Locate the cell with the specified text and output its [x, y] center coordinate. 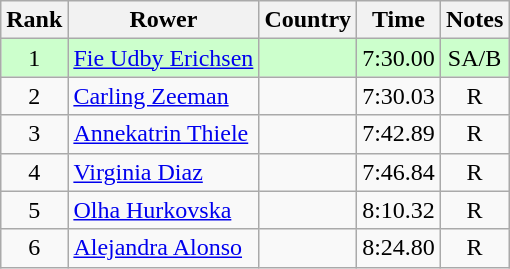
Rank [34, 20]
7:30.03 [399, 96]
Olha Hurkovska [164, 210]
8:24.80 [399, 248]
Annekatrin Thiele [164, 134]
Alejandra Alonso [164, 248]
7:42.89 [399, 134]
Rower [164, 20]
5 [34, 210]
8:10.32 [399, 210]
Carling Zeeman [164, 96]
2 [34, 96]
Country [308, 20]
Fie Udby Erichsen [164, 58]
SA/B [474, 58]
3 [34, 134]
1 [34, 58]
6 [34, 248]
7:46.84 [399, 172]
4 [34, 172]
Time [399, 20]
7:30.00 [399, 58]
Virginia Diaz [164, 172]
Notes [474, 20]
